For the text-containing cell, return its midpoint in (x, y) coordinate format. 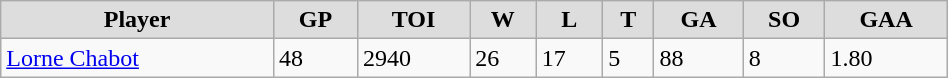
T (628, 20)
48 (315, 58)
Lorne Chabot (138, 58)
1.80 (886, 58)
Player (138, 20)
W (504, 20)
TOI (414, 20)
GAA (886, 20)
26 (504, 58)
GP (315, 20)
SO (784, 20)
5 (628, 58)
17 (570, 58)
8 (784, 58)
GA (698, 20)
2940 (414, 58)
L (570, 20)
88 (698, 58)
